From the cell containing the given text, extract its center point as (X, Y) coordinate. 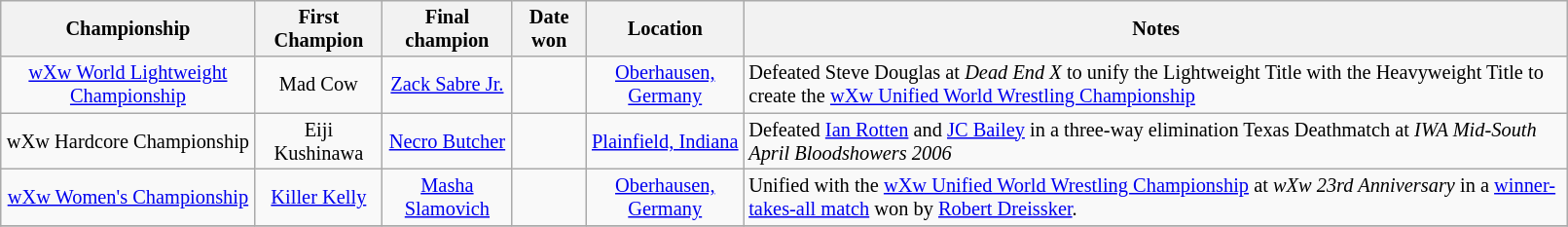
Notes (1155, 28)
Defeated Steve Douglas at Dead End X to unify the Lightweight Title with the Heavyweight Title to create the wXw Unified World Wrestling Championship (1155, 85)
wXw Hardcore Championship (128, 141)
wXw World Lightweight Championship (128, 85)
Killer Kelly (318, 197)
Final champion (448, 28)
First Champion (318, 28)
Zack Sabre Jr. (448, 85)
Location (665, 28)
Unified with the wXw Unified World Wrestling Championship at wXw 23rd Anniversary in a winner-takes-all match won by Robert Dreissker. (1155, 197)
Defeated Ian Rotten and JC Bailey in a three-way elimination Texas Deathmatch at IWA Mid-South April Bloodshowers 2006 (1155, 141)
Plainfield, Indiana (665, 141)
Necro Butcher (448, 141)
Championship (128, 28)
Masha Slamovich (448, 197)
wXw Women's Championship (128, 197)
Mad Cow (318, 85)
Eiji Kushinawa (318, 141)
Date won (549, 28)
